Provide the [X, Y] coordinate of the cell's center where the given text is located.  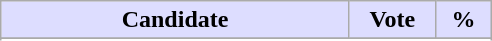
Candidate [176, 20]
% [463, 20]
Vote [392, 20]
